Search for the cell housing the specified text and yield its (X, Y) center coordinate. 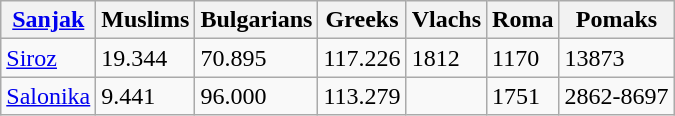
Pomaks (616, 20)
117.226 (362, 58)
1170 (523, 58)
Bulgarians (256, 20)
Roma (523, 20)
19.344 (146, 58)
Greeks (362, 20)
Siroz (48, 58)
70.895 (256, 58)
Muslims (146, 20)
113.279 (362, 96)
Sanjak (48, 20)
96.000 (256, 96)
13873 (616, 58)
1751 (523, 96)
2862-8697 (616, 96)
Vlachs (446, 20)
1812 (446, 58)
Salonika (48, 96)
9.441 (146, 96)
